Locate the cell with the specified text and output its (x, y) center coordinate. 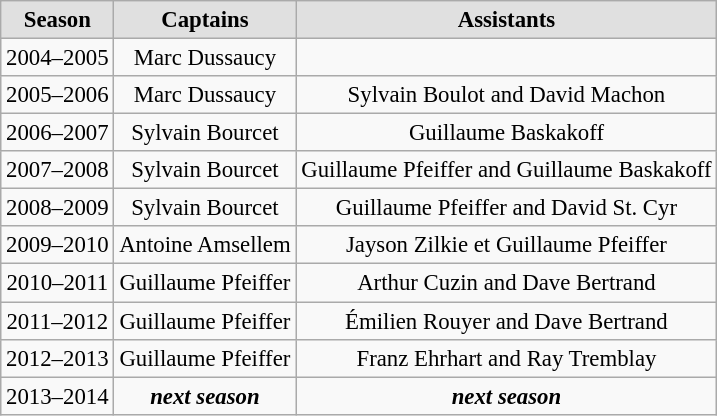
2006–2007 (58, 133)
Arthur Cuzin and Dave Bertrand (506, 283)
Jayson Zilkie et Guillaume Pfeiffer (506, 245)
2013–2014 (58, 396)
2005–2006 (58, 95)
Antoine Amsellem (205, 245)
Guillaume Baskakoff (506, 133)
Franz Ehrhart and Ray Tremblay (506, 358)
Captains (205, 20)
Guillaume Pfeiffer and David St. Cyr (506, 208)
2011–2012 (58, 321)
Season (58, 20)
Sylvain Boulot and David Machon (506, 95)
2012–2013 (58, 358)
2008–2009 (58, 208)
2010–2011 (58, 283)
Émilien Rouyer and Dave Bertrand (506, 321)
Assistants (506, 20)
2004–2005 (58, 58)
2007–2008 (58, 170)
2009–2010 (58, 245)
Guillaume Pfeiffer and Guillaume Baskakoff (506, 170)
